For the text-containing cell, return its midpoint in [x, y] coordinate format. 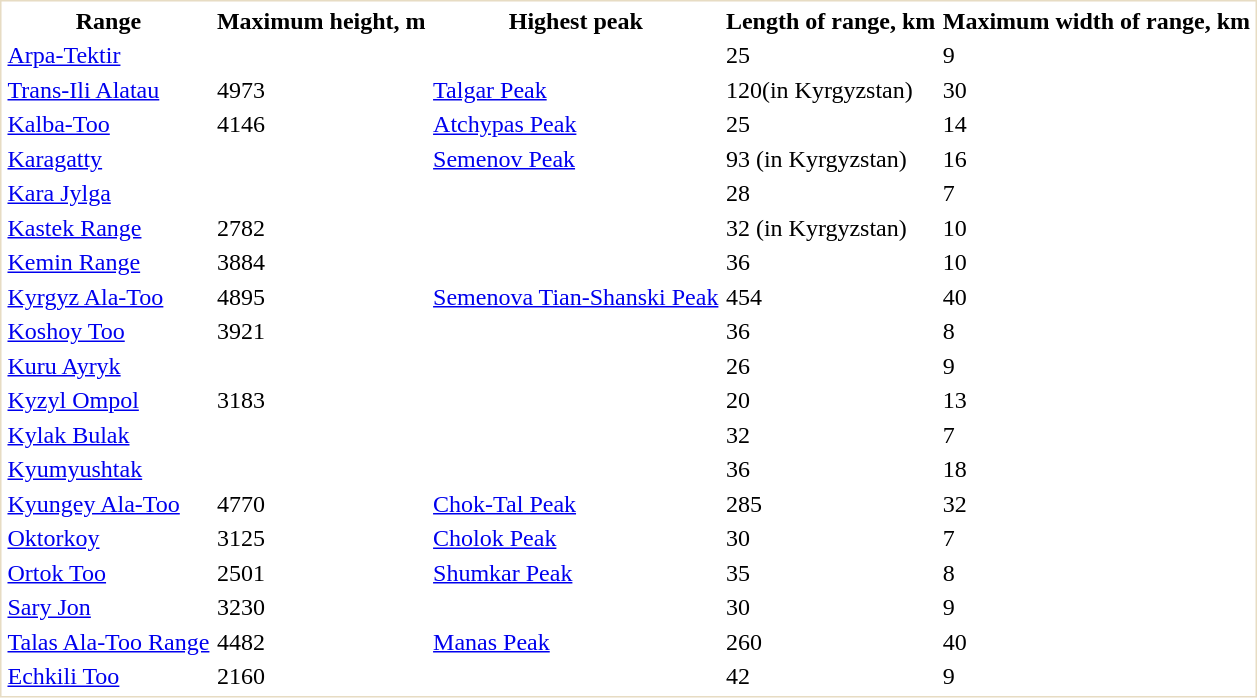
Manas Peak [576, 642]
42 [830, 677]
18 [1096, 469]
Kemin Range [108, 263]
93 (in Kyrgyzstan) [830, 159]
Semenov Peak [576, 159]
Kuru Ayryk [108, 366]
Koshoy Too [108, 331]
4482 [321, 642]
Karagatty [108, 159]
Kastek Range [108, 228]
285 [830, 504]
32 (in Kyrgyzstan) [830, 228]
Length of range, km [830, 21]
Maximum height, m [321, 21]
14 [1096, 125]
Semenova Tian-Shanski Peak [576, 297]
Kylak Bulak [108, 435]
Arpa-Tektir [108, 55]
35 [830, 573]
Atchypas Peak [576, 125]
Oktorkoy [108, 539]
28 [830, 193]
Shumkar Peak [576, 573]
Kara Jylga [108, 193]
Kyungey Ala-Too [108, 504]
3921 [321, 331]
Ortok Too [108, 573]
Kalba-Too [108, 125]
Highest peak [576, 21]
Chok-Tal Peak [576, 504]
3230 [321, 607]
260 [830, 642]
Cholok Peak [576, 539]
2501 [321, 573]
3183 [321, 401]
16 [1096, 159]
3884 [321, 263]
Sary Jon [108, 607]
13 [1096, 401]
20 [830, 401]
2782 [321, 228]
Echkili Too [108, 677]
2160 [321, 677]
Talgar Peak [576, 90]
Range [108, 21]
Kyrgyz Ala-Too [108, 297]
Kyumyushtak [108, 469]
4895 [321, 297]
454 [830, 297]
Kyzyl Ompol [108, 401]
Trans-Ili Alatau [108, 90]
4973 [321, 90]
Talas Ala-Too Range [108, 642]
3125 [321, 539]
26 [830, 366]
4770 [321, 504]
Maximum width of range, km [1096, 21]
120(in Kyrgyzstan) [830, 90]
4146 [321, 125]
